Find where the given text appears and provide that cell's center as [x, y] coordinate. 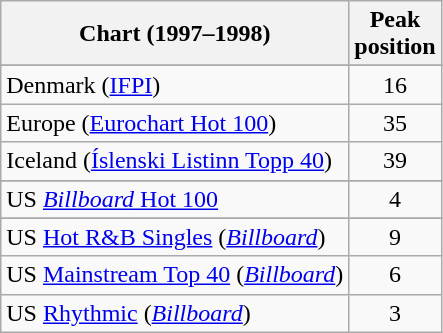
Denmark (IFPI) [175, 85]
US Billboard Hot 100 [175, 199]
US Rhythmic (Billboard) [175, 313]
Iceland (Íslenski Listinn Topp 40) [175, 161]
Peakposition [395, 34]
35 [395, 123]
9 [395, 237]
16 [395, 85]
3 [395, 313]
6 [395, 275]
Chart (1997–1998) [175, 34]
US Hot R&B Singles (Billboard) [175, 237]
Europe (Eurochart Hot 100) [175, 123]
39 [395, 161]
US Mainstream Top 40 (Billboard) [175, 275]
4 [395, 199]
